Capture the cell that displays the provided text and extract its (X, Y) central coordinate. 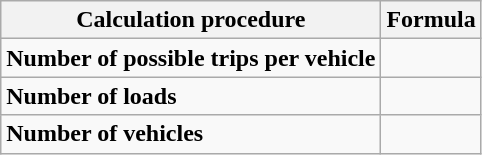
Calculation procedure (191, 20)
Number of loads (191, 96)
Number of possible trips per vehicle (191, 58)
Number of vehicles (191, 134)
Formula (431, 20)
